For the text-containing cell, return its midpoint in (x, y) coordinate format. 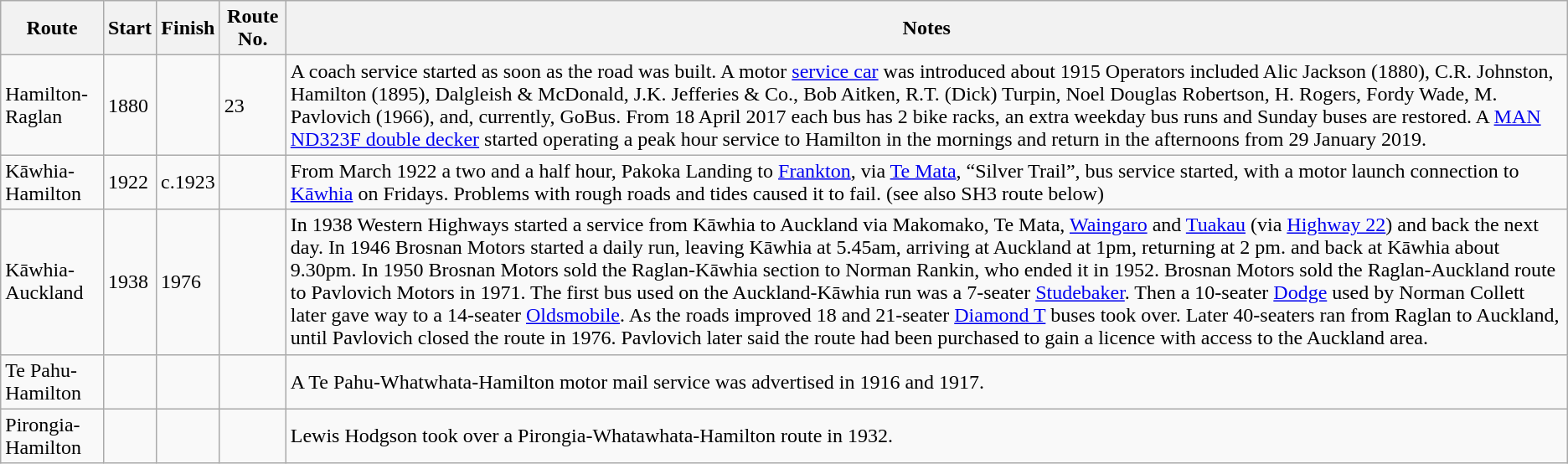
Notes (926, 28)
Lewis Hodgson took over a Pirongia-Whatawhata-Hamilton route in 1932. (926, 436)
Pirongia-Hamilton (52, 436)
Start (129, 28)
A Te Pahu-Whatwhata-Hamilton motor mail service was advertised in 1916 and 1917. (926, 382)
Route No. (253, 28)
Te Pahu-Hamilton (52, 382)
1922 (129, 183)
Kāwhia-Auckland (52, 281)
23 (253, 106)
Route (52, 28)
c.1923 (188, 183)
Kāwhia-Hamilton (52, 183)
1976 (188, 281)
1880 (129, 106)
Hamilton-Raglan (52, 106)
1938 (129, 281)
Finish (188, 28)
